Output the (x, y) coordinate of the center of the cell containing the given text.  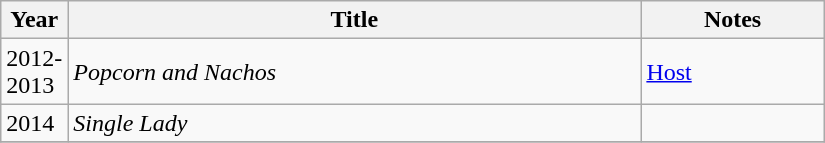
2012-2013 (34, 72)
Single Lady (354, 123)
Title (354, 20)
Popcorn and Nachos (354, 72)
2014 (34, 123)
Host (732, 72)
Year (34, 20)
Notes (732, 20)
